Locate the cell with the specified text and output its [X, Y] center coordinate. 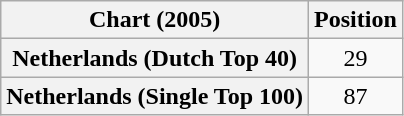
Netherlands (Dutch Top 40) [155, 58]
Netherlands (Single Top 100) [155, 96]
Chart (2005) [155, 20]
29 [356, 58]
Position [356, 20]
87 [356, 96]
